Return [X, Y] of the center of cell containing provided text 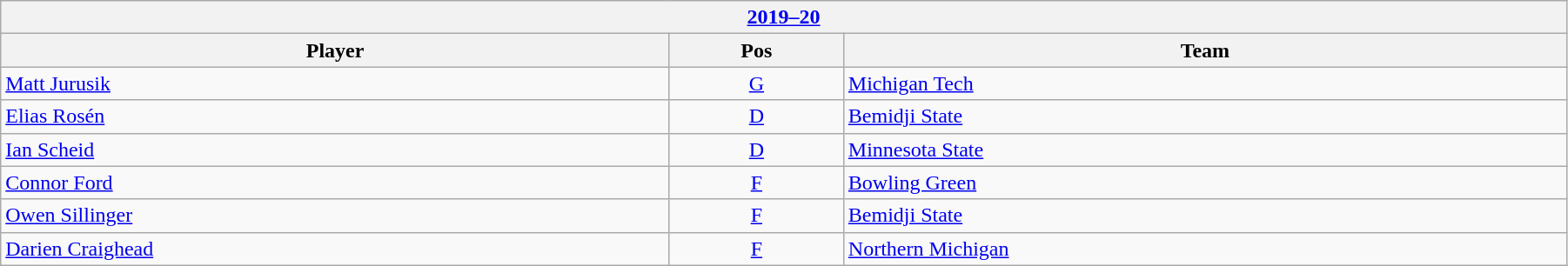
Michigan Tech [1204, 83]
Player [336, 50]
Team [1204, 50]
Elias Rosén [336, 116]
G [756, 83]
Minnesota State [1204, 150]
2019–20 [784, 17]
Owen Sillinger [336, 216]
Bowling Green [1204, 183]
Ian Scheid [336, 150]
Connor Ford [336, 183]
Pos [756, 50]
Darien Craighead [336, 249]
Northern Michigan [1204, 249]
Matt Jurusik [336, 83]
